Return (x, y) of the center of cell containing provided text 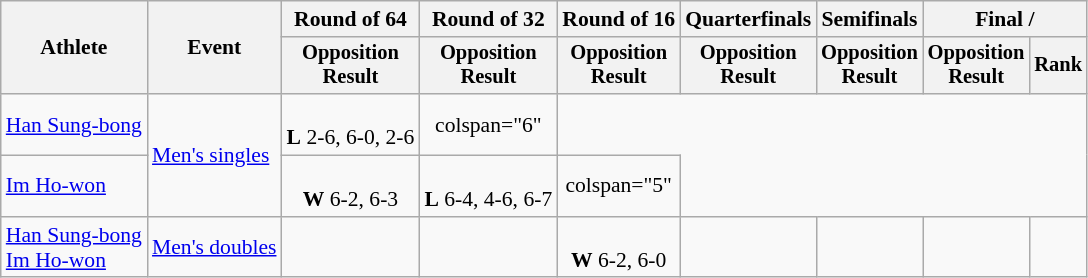
L 6-4, 4-6, 6-7 (488, 186)
Event (214, 48)
Han Sung-bongIm Ho-won (74, 248)
Round of 16 (618, 19)
Final / (1005, 19)
Men's singles (214, 155)
Semifinals (870, 19)
colspan="6" (488, 124)
L 2-6, 6-0, 2-6 (351, 124)
Athlete (74, 48)
Round of 32 (488, 19)
Im Ho-won (74, 186)
Quarterfinals (748, 19)
W 6-2, 6-0 (618, 248)
W 6-2, 6-3 (351, 186)
Round of 64 (351, 19)
Men's doubles (214, 248)
colspan="5" (618, 186)
Rank (1058, 66)
Han Sung-bong (74, 124)
